Determine the (x, y) coordinate at the center of the cell enclosing the given text.  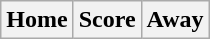
Score (107, 20)
Away (175, 20)
Home (37, 20)
